Locate the cell with the specified text and output its (X, Y) center coordinate. 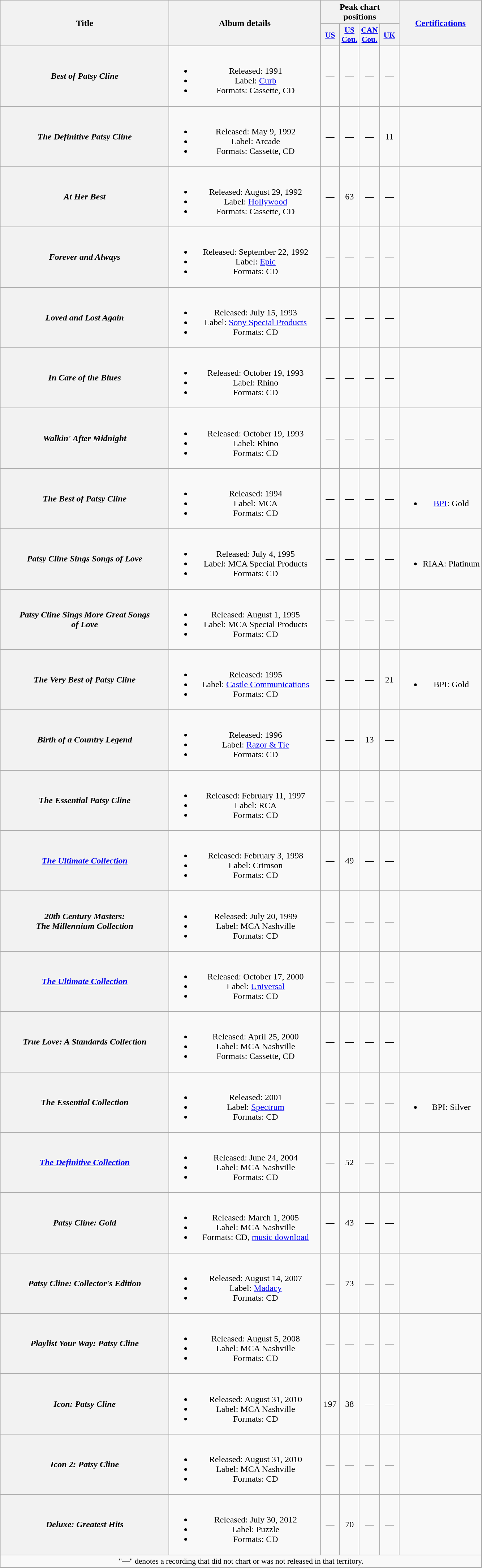
Patsy Cline Sings Songs of Love (85, 559)
At Her Best (85, 197)
70 (349, 1525)
Released: August 29, 1992Label: HollywoodFormats: Cassette, CD (245, 197)
Released: 2001Label: SpectrumFormats: CD (245, 1102)
43 (349, 1223)
52 (349, 1163)
The Best of Patsy Cline (85, 499)
The Definitive Collection (85, 1163)
Released: July 30, 2012Label: PuzzleFormats: CD (245, 1525)
13 (369, 740)
In Care of the Blues (85, 378)
Released: July 4, 1995Label: MCA Special ProductsFormats: CD (245, 559)
USCou. (349, 35)
Certifications (440, 23)
38 (349, 1404)
21 (390, 680)
Peak chart positions (360, 12)
Released: 1994Label: MCAFormats: CD (245, 499)
11 (390, 137)
UK (390, 35)
RIAA: Platinum (440, 559)
Playlist Your Way: Patsy Cline (85, 1343)
Album details (245, 23)
US (330, 35)
73 (349, 1283)
Patsy Cline: Gold (85, 1223)
Released: August 1, 1995Label: MCA Special ProductsFormats: CD (245, 619)
Released: August 14, 2007Label: MadacyFormats: CD (245, 1283)
49 (349, 861)
The Very Best of Patsy Cline (85, 680)
Released: 1991Label: CurbFormats: Cassette, CD (245, 76)
Icon 2: Patsy Cline (85, 1464)
Best of Patsy Cline (85, 76)
Patsy Cline: Collector's Edition (85, 1283)
Forever and Always (85, 257)
Released: June 24, 2004Label: MCA NashvilleFormats: CD (245, 1163)
63 (349, 197)
Released: February 3, 1998Label: CrimsonFormats: CD (245, 861)
"—" denotes a recording that did not chart or was not released in that territory. (241, 1561)
BPI: Silver (440, 1102)
CANCou. (369, 35)
Released: April 25, 2000Label: MCA NashvilleFormats: Cassette, CD (245, 1042)
Title (85, 23)
Birth of a Country Legend (85, 740)
Released: February 11, 1997Label: RCAFormats: CD (245, 801)
Released: March 1, 2005Label: MCA NashvilleFormats: CD, music download (245, 1223)
The Essential Patsy Cline (85, 801)
Deluxe: Greatest Hits (85, 1525)
Loved and Lost Again (85, 317)
Released: October 17, 2000Label: UniversalFormats: CD (245, 981)
The Essential Collection (85, 1102)
The Definitive Patsy Cline (85, 137)
Walkin' After Midnight (85, 438)
20th Century Masters:The Millennium Collection (85, 921)
Released: August 5, 2008Label: MCA NashvilleFormats: CD (245, 1343)
197 (330, 1404)
Patsy Cline Sings More Great Songsof Love (85, 619)
Released: May 9, 1992Label: ArcadeFormats: Cassette, CD (245, 137)
True Love: A Standards Collection (85, 1042)
Released: July 15, 1993Label: Sony Special ProductsFormats: CD (245, 317)
Icon: Patsy Cline (85, 1404)
Released: July 20, 1999Label: MCA NashvilleFormats: CD (245, 921)
Released: September 22, 1992Label: EpicFormats: CD (245, 257)
Released: 1995Label: Castle CommunicationsFormats: CD (245, 680)
Released: 1996Label: Razor & TieFormats: CD (245, 740)
